Search for the cell housing the specified text and yield its (x, y) center coordinate. 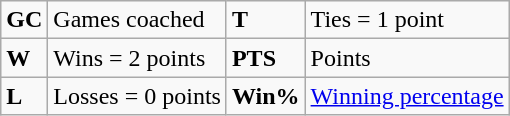
PTS (266, 58)
W (24, 58)
Winning percentage (407, 96)
L (24, 96)
Win% (266, 96)
Losses = 0 points (138, 96)
Wins = 2 points (138, 58)
Points (407, 58)
Ties = 1 point (407, 20)
GC (24, 20)
Games coached (138, 20)
T (266, 20)
